Pinpoint the cell where the given text exists, returning its [x, y] midpoint coordinate. 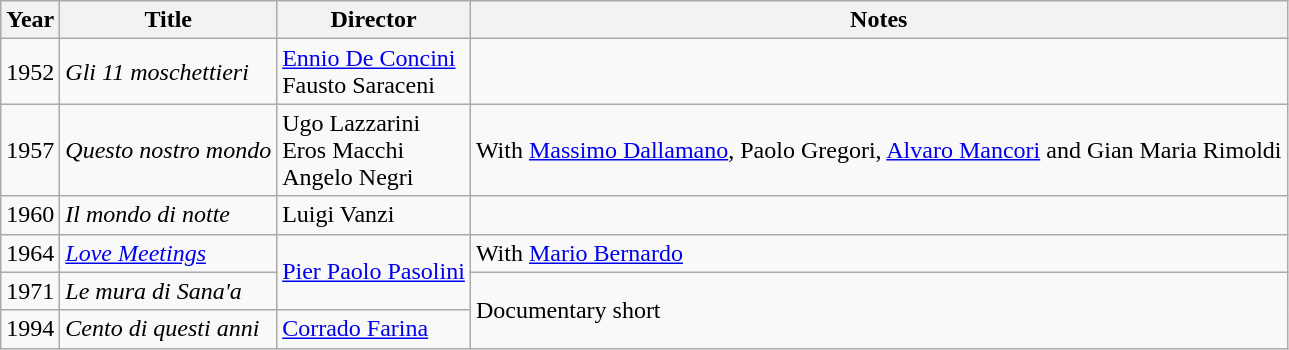
1960 [30, 215]
Il mondo di notte [168, 215]
With Mario Bernardo [878, 253]
Title [168, 20]
Gli 11 moschettieri [168, 72]
1994 [30, 329]
Corrado Farina [374, 329]
1952 [30, 72]
Pier Paolo Pasolini [374, 272]
Luigi Vanzi [374, 215]
1971 [30, 291]
Ugo LazzariniEros MacchiAngelo Negri [374, 150]
Love Meetings [168, 253]
Ennio De ConciniFausto Saraceni [374, 72]
1957 [30, 150]
Questo nostro mondo [168, 150]
Director [374, 20]
Year [30, 20]
1964 [30, 253]
With Massimo Dallamano, Paolo Gregori, Alvaro Mancori and Gian Maria Rimoldi [878, 150]
Le mura di Sana'a [168, 291]
Documentary short [878, 310]
Cento di questi anni [168, 329]
Notes [878, 20]
